Return [x, y] of the center of cell containing provided text 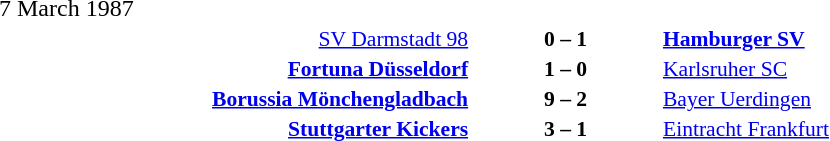
9 – 2 [566, 98]
0 – 1 [566, 38]
1 – 0 [566, 68]
